From the cell containing the given text, extract its center point as (x, y) coordinate. 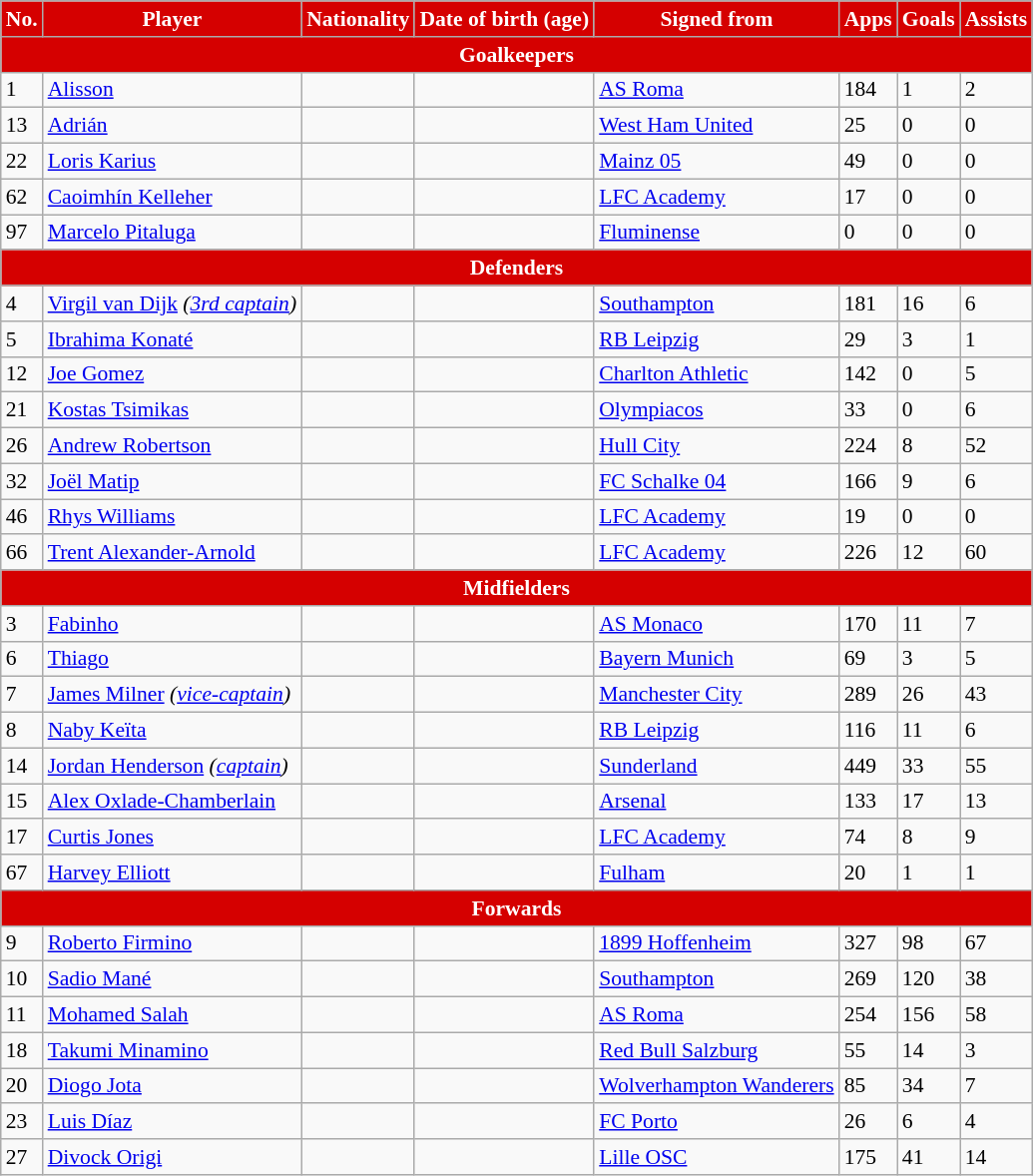
85 (868, 1086)
Divock Origi (173, 1157)
FC Porto (717, 1122)
18 (22, 1050)
41 (928, 1157)
60 (996, 553)
Date of birth (age) (504, 19)
27 (22, 1157)
Assists (996, 19)
29 (868, 339)
289 (868, 695)
Loris Karius (173, 162)
22 (22, 162)
15 (22, 802)
181 (868, 303)
142 (868, 374)
170 (868, 624)
62 (22, 197)
98 (928, 943)
Thiago (173, 659)
Luis Díaz (173, 1122)
327 (868, 943)
156 (928, 1015)
Apps (868, 19)
Naby Keïta (173, 731)
Sadio Mané (173, 979)
Harvey Elliott (173, 873)
West Ham United (717, 126)
46 (22, 517)
133 (868, 802)
1899 Hoffenheim (717, 943)
Defenders (517, 269)
Lille OSC (717, 1157)
Joe Gomez (173, 374)
Virgil van Dijk (3rd captain) (173, 303)
FC Schalke 04 (717, 481)
Caoimhín Kelleher (173, 197)
Fluminense (717, 233)
Jordan Henderson (captain) (173, 766)
23 (22, 1122)
Mainz 05 (717, 162)
97 (22, 233)
Ibrahima Konaté (173, 339)
Fabinho (173, 624)
Joël Matip (173, 481)
Olympiacos (717, 410)
2 (996, 90)
120 (928, 979)
Alex Oxlade-Chamberlain (173, 802)
Sunderland (717, 766)
Nationality (357, 19)
Player (173, 19)
Manchester City (717, 695)
49 (868, 162)
254 (868, 1015)
69 (868, 659)
226 (868, 553)
34 (928, 1086)
Fulham (717, 873)
10 (22, 979)
Alisson (173, 90)
Marcelo Pitaluga (173, 233)
Charlton Athletic (717, 374)
19 (868, 517)
Goals (928, 19)
66 (22, 553)
Forwards (517, 908)
James Milner (vice-captain) (173, 695)
Takumi Minamino (173, 1050)
No. (22, 19)
Bayern Munich (717, 659)
269 (868, 979)
224 (868, 446)
Rhys Williams (173, 517)
Andrew Robertson (173, 446)
184 (868, 90)
Signed from (717, 19)
Goalkeepers (517, 55)
AS Monaco (717, 624)
38 (996, 979)
Wolverhampton Wanderers (717, 1086)
25 (868, 126)
32 (22, 481)
16 (928, 303)
Kostas Tsimikas (173, 410)
58 (996, 1015)
43 (996, 695)
52 (996, 446)
21 (22, 410)
Adrián (173, 126)
Trent Alexander-Arnold (173, 553)
74 (868, 838)
Roberto Firmino (173, 943)
Arsenal (717, 802)
Curtis Jones (173, 838)
Midfielders (517, 588)
166 (868, 481)
Mohamed Salah (173, 1015)
Red Bull Salzburg (717, 1050)
Hull City (717, 446)
175 (868, 1157)
449 (868, 766)
Diogo Jota (173, 1086)
116 (868, 731)
